Locate the cell with the specified text and output its [X, Y] center coordinate. 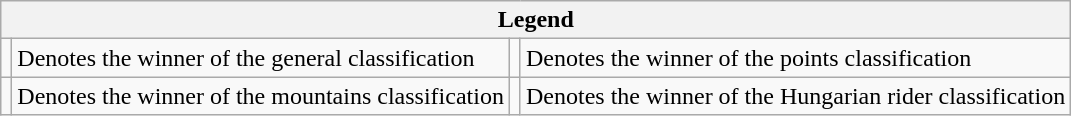
Denotes the winner of the Hungarian rider classification [795, 96]
Denotes the winner of the mountains classification [261, 96]
Denotes the winner of the general classification [261, 58]
Legend [536, 20]
Denotes the winner of the points classification [795, 58]
